Return [x, y] of the center of cell containing provided text 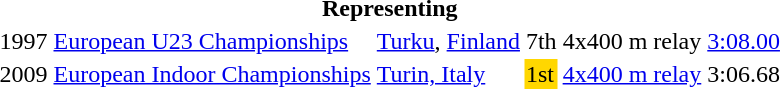
7th [541, 41]
European U23 Championships [212, 41]
European Indoor Championships [212, 74]
1st [541, 74]
Turin, Italy [448, 74]
Turku, Finland [448, 41]
